Pinpoint the cell where the given text exists, returning its [x, y] midpoint coordinate. 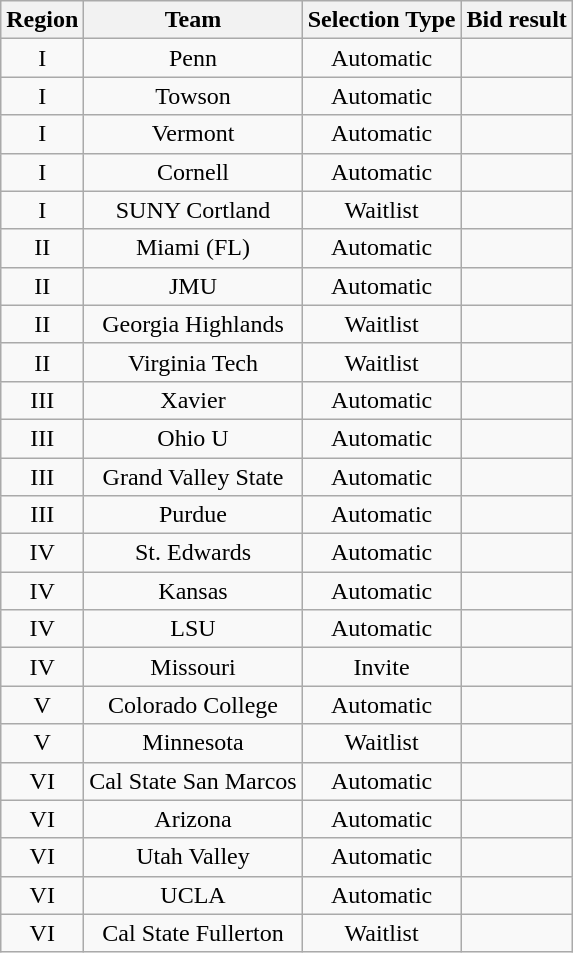
Purdue [193, 515]
Utah Valley [193, 857]
St. Edwards [193, 553]
Georgia Highlands [193, 324]
SUNY Cortland [193, 210]
Penn [193, 58]
Miami (FL) [193, 248]
Xavier [193, 400]
LSU [193, 629]
Missouri [193, 667]
Grand Valley State [193, 477]
Towson [193, 96]
Virginia Tech [193, 362]
Ohio U [193, 438]
Team [193, 20]
Region [42, 20]
JMU [193, 286]
Cornell [193, 172]
Selection Type [382, 20]
Bid result [516, 20]
Cal State San Marcos [193, 781]
Cal State Fullerton [193, 933]
Vermont [193, 134]
Minnesota [193, 743]
Invite [382, 667]
UCLA [193, 895]
Arizona [193, 819]
Kansas [193, 591]
Colorado College [193, 705]
